Identify which cell holds the provided text, then report its (X, Y) central coordinate. 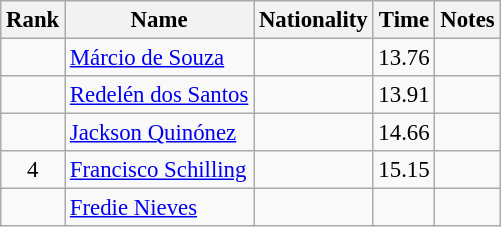
15.15 (404, 170)
Nationality (314, 20)
Márcio de Souza (160, 58)
Time (404, 20)
13.91 (404, 95)
Francisco Schilling (160, 170)
13.76 (404, 58)
Fredie Nieves (160, 208)
Jackson Quinónez (160, 133)
Notes (468, 20)
Rank (33, 20)
14.66 (404, 133)
4 (33, 170)
Name (160, 20)
Redelén dos Santos (160, 95)
